Identify which cell holds the provided text, then report its [x, y] central coordinate. 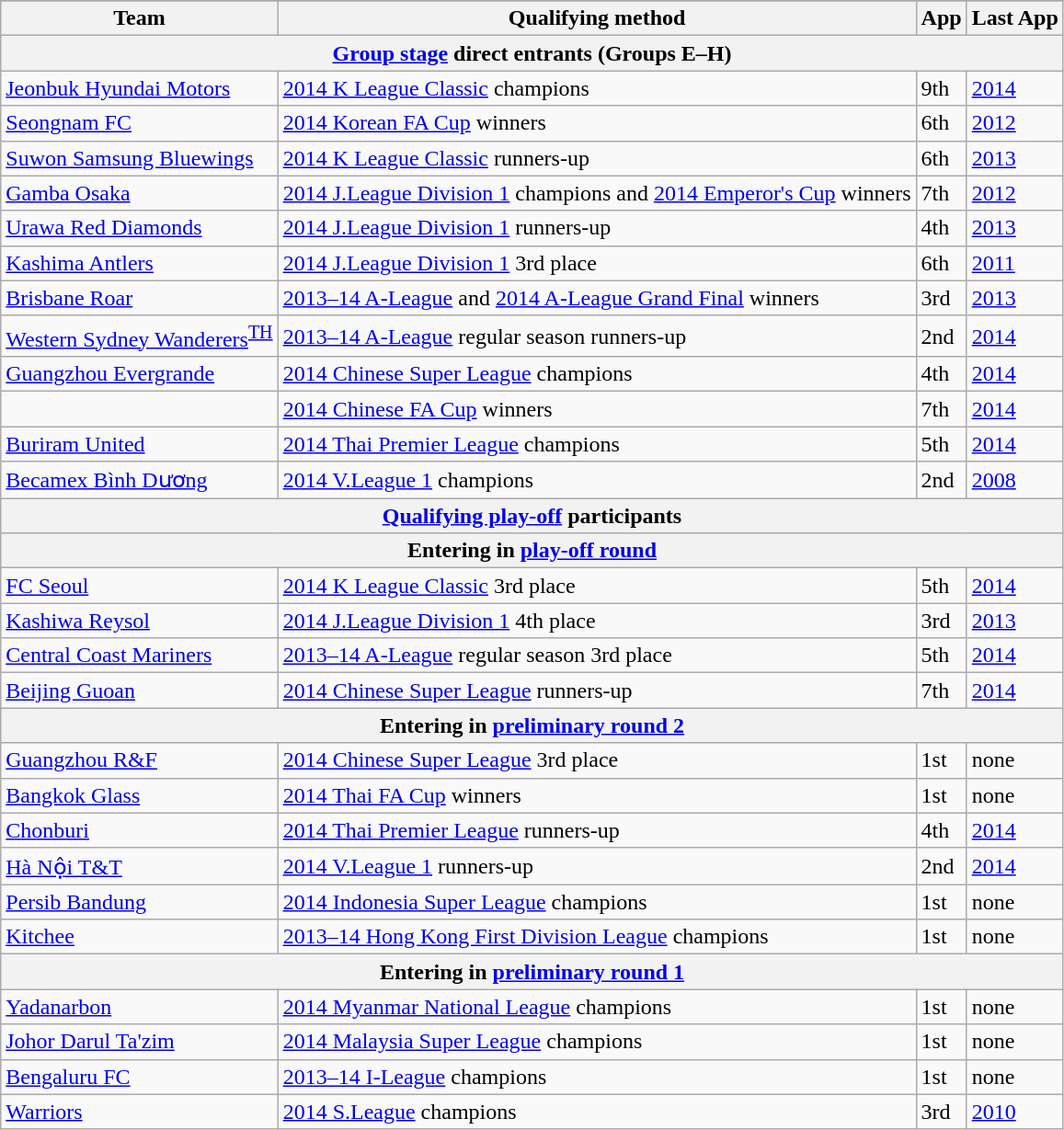
2014 Myanmar National League champions [597, 1007]
2013–14 A-League regular season 3rd place [597, 656]
FC Seoul [140, 586]
Gamba Osaka [140, 193]
Western Sydney WanderersTH [140, 337]
Guangzhou Evergrande [140, 374]
2014 Korean FA Cup winners [597, 123]
2014 Thai FA Cup winners [597, 795]
Central Coast Mariners [140, 656]
Bangkok Glass [140, 795]
Persib Bandung [140, 902]
Entering in preliminary round 2 [532, 725]
Kitchee [140, 937]
Entering in play-off round [532, 551]
2014 V.League 1 champions [597, 480]
Team [140, 18]
2014 Chinese Super League runners-up [597, 691]
Beijing Guoan [140, 691]
2014 J.League Division 1 3rd place [597, 263]
2010 [1015, 1112]
Qualifying method [597, 18]
2014 J.League Division 1 4th place [597, 621]
2014 Thai Premier League champions [597, 444]
Hà Nội T&T [140, 866]
2013–14 A-League and 2014 A-League Grand Final winners [597, 298]
App [942, 18]
Entering in preliminary round 1 [532, 972]
2014 Indonesia Super League champions [597, 902]
Urawa Red Diamonds [140, 228]
2014 K League Classic runners-up [597, 158]
Qualifying play-off participants [532, 516]
Guangzhou R&F [140, 760]
2014 S.League champions [597, 1112]
Last App [1015, 18]
Group stage direct entrants (Groups E–H) [532, 53]
2008 [1015, 480]
Jeonbuk Hyundai Motors [140, 88]
2013–14 A-League regular season runners-up [597, 337]
2014 J.League Division 1 champions and 2014 Emperor's Cup winners [597, 193]
Bengaluru FC [140, 1077]
Buriram United [140, 444]
Warriors [140, 1112]
2014 Chinese Super League 3rd place [597, 760]
2014 Chinese Super League champions [597, 374]
Yadanarbon [140, 1007]
2014 V.League 1 runners-up [597, 866]
2013–14 I-League champions [597, 1077]
Johor Darul Ta'zim [140, 1042]
Brisbane Roar [140, 298]
2014 K League Classic champions [597, 88]
Kashima Antlers [140, 263]
2014 Chinese FA Cup winners [597, 409]
2014 Thai Premier League runners-up [597, 830]
Chonburi [140, 830]
Kashiwa Reysol [140, 621]
2014 Malaysia Super League champions [597, 1042]
2011 [1015, 263]
2014 K League Classic 3rd place [597, 586]
Seongnam FC [140, 123]
9th [942, 88]
2014 J.League Division 1 runners-up [597, 228]
Suwon Samsung Bluewings [140, 158]
Becamex Bình Dương [140, 480]
2013–14 Hong Kong First Division League champions [597, 937]
